Extract the (X, Y) coordinate from the center of the cell holding the provided text.  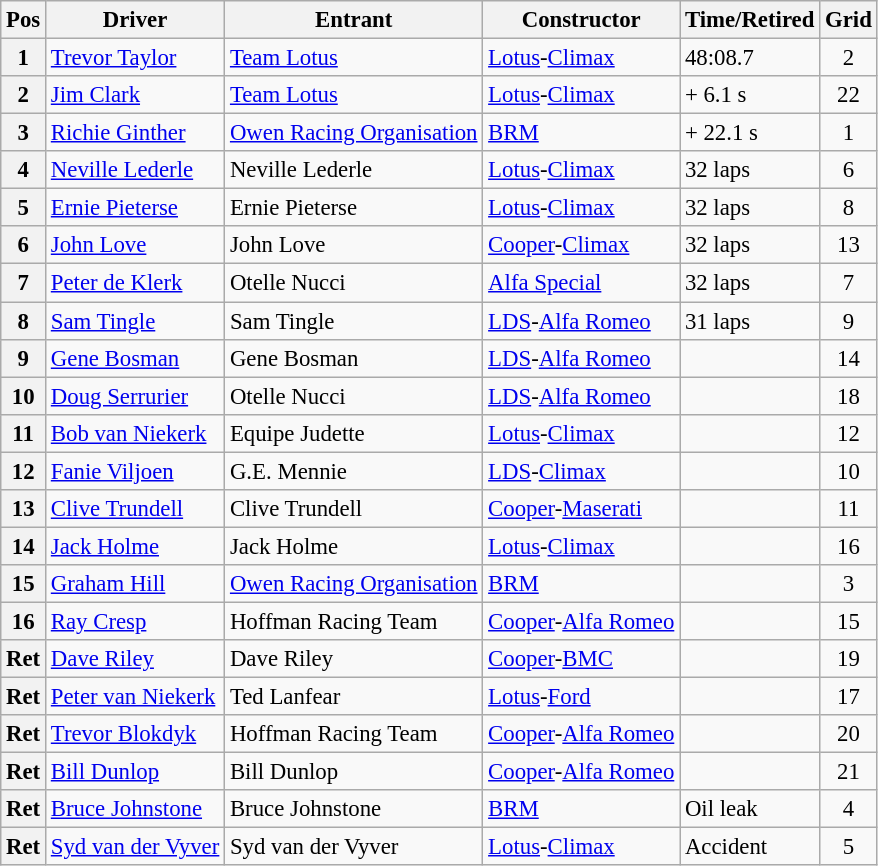
Entrant (354, 20)
Oil leak (750, 809)
Cooper-BMC (582, 659)
21 (848, 772)
+ 22.1 s (750, 133)
Driver (136, 20)
Bob van Niekerk (136, 433)
48:08.7 (750, 58)
Trevor Taylor (136, 58)
G.E. Mennie (354, 471)
18 (848, 396)
Peter de Klerk (136, 283)
Ray Cresp (136, 621)
31 laps (750, 321)
Peter van Niekerk (136, 697)
Alfa Special (582, 283)
Pos (24, 20)
LDS-Climax (582, 471)
Ted Lanfear (354, 697)
Richie Ginther (136, 133)
Cooper-Maserati (582, 509)
Lotus-Ford (582, 697)
Doug Serrurier (136, 396)
Fanie Viljoen (136, 471)
20 (848, 734)
Trevor Blokdyk (136, 734)
Accident (750, 847)
Graham Hill (136, 584)
Time/Retired (750, 20)
Equipe Judette (354, 433)
22 (848, 95)
Cooper-Climax (582, 245)
Jim Clark (136, 95)
17 (848, 697)
+ 6.1 s (750, 95)
Constructor (582, 20)
Grid (848, 20)
19 (848, 659)
